Find where the given text appears and provide that cell's center as (x, y) coordinate. 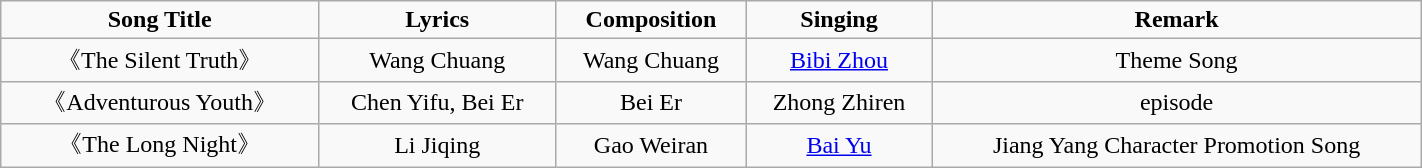
Lyrics (438, 20)
Zhong Zhiren (839, 102)
Composition (651, 20)
Bei Er (651, 102)
Jiang Yang Character Promotion Song (1176, 146)
《The Silent Truth》 (160, 60)
《The Long Night》 (160, 146)
Theme Song (1176, 60)
Bibi Zhou (839, 60)
Chen Yifu, Bei Er (438, 102)
Song Title (160, 20)
Bai Yu (839, 146)
《Adventurous Youth》 (160, 102)
episode (1176, 102)
Li Jiqing (438, 146)
Gao Weiran (651, 146)
Singing (839, 20)
Remark (1176, 20)
